Return the (X, Y) coordinate for the center point of the cell that contains the specified text.  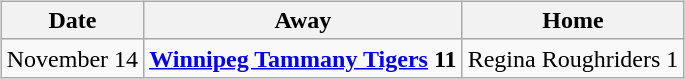
Away (304, 20)
Home (573, 20)
Regina Roughriders 1 (573, 58)
November 14 (72, 58)
Date (72, 20)
Winnipeg Tammany Tigers 11 (304, 58)
